Detect which cell encompasses the target text, then output its (x, y) center coordinate. 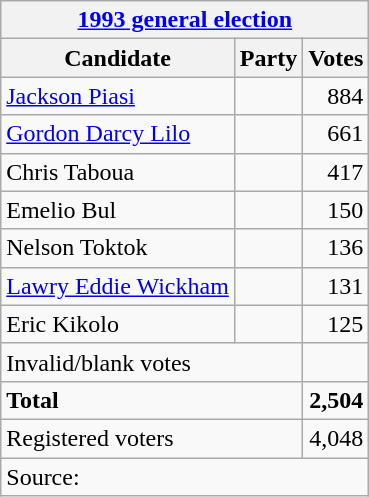
Invalid/blank votes (152, 362)
Party (268, 58)
4,048 (336, 438)
Nelson Toktok (118, 248)
417 (336, 172)
131 (336, 286)
Jackson Piasi (118, 96)
Emelio Bul (118, 210)
Candidate (118, 58)
Total (152, 400)
Gordon Darcy Lilo (118, 134)
Lawry Eddie Wickham (118, 286)
150 (336, 210)
Eric Kikolo (118, 324)
1993 general election (185, 20)
125 (336, 324)
2,504 (336, 400)
136 (336, 248)
Source: (185, 477)
661 (336, 134)
Votes (336, 58)
Registered voters (152, 438)
Chris Taboua (118, 172)
884 (336, 96)
